Return (X, Y) of the center of cell containing provided text 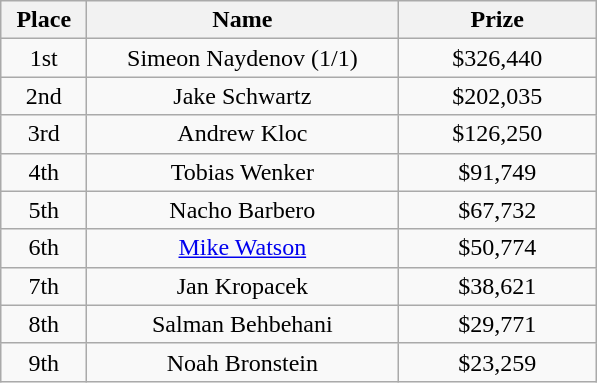
3rd (44, 134)
2nd (44, 96)
1st (44, 58)
Place (44, 20)
$202,035 (498, 96)
Nacho Barbero (242, 210)
$67,732 (498, 210)
Simeon Naydenov (1/1) (242, 58)
Jan Kropacek (242, 286)
8th (44, 324)
$50,774 (498, 248)
6th (44, 248)
9th (44, 362)
$29,771 (498, 324)
Noah Bronstein (242, 362)
Jake Schwartz (242, 96)
Tobias Wenker (242, 172)
Prize (498, 20)
7th (44, 286)
4th (44, 172)
Name (242, 20)
Salman Behbehani (242, 324)
$91,749 (498, 172)
$326,440 (498, 58)
Andrew Kloc (242, 134)
Mike Watson (242, 248)
$126,250 (498, 134)
$38,621 (498, 286)
5th (44, 210)
$23,259 (498, 362)
